Return (x, y) of the center of cell containing provided text 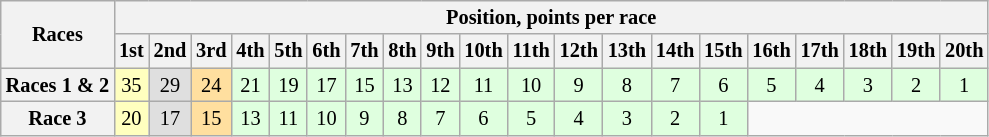
4th (250, 51)
13th (627, 51)
Race 3 (58, 118)
9th (440, 51)
2nd (170, 51)
7th (364, 51)
20 (132, 118)
21 (250, 85)
3rd (211, 51)
12th (579, 51)
35 (132, 85)
1st (132, 51)
12 (440, 85)
20th (964, 51)
24 (211, 85)
17th (820, 51)
19 (288, 85)
Races 1 & 2 (58, 85)
16th (771, 51)
29 (170, 85)
14th (675, 51)
5th (288, 51)
11th (532, 51)
18th (868, 51)
19th (916, 51)
6th (326, 51)
10th (483, 51)
Position, points per race (551, 17)
Races (58, 34)
15th (723, 51)
8th (402, 51)
